From the cell containing the given text, extract its center point as (x, y) coordinate. 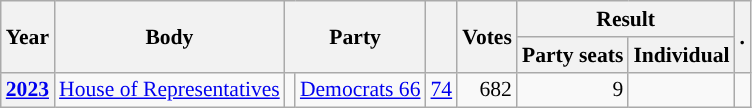
682 (487, 90)
. (742, 36)
Party (356, 36)
House of Representatives (170, 90)
Democrats 66 (360, 90)
Body (170, 36)
Year (28, 36)
9 (572, 90)
2023 (28, 90)
Party seats (572, 55)
Votes (487, 36)
Individual (681, 55)
Result (626, 19)
74 (442, 90)
